For the text-containing cell, return its midpoint in (X, Y) coordinate format. 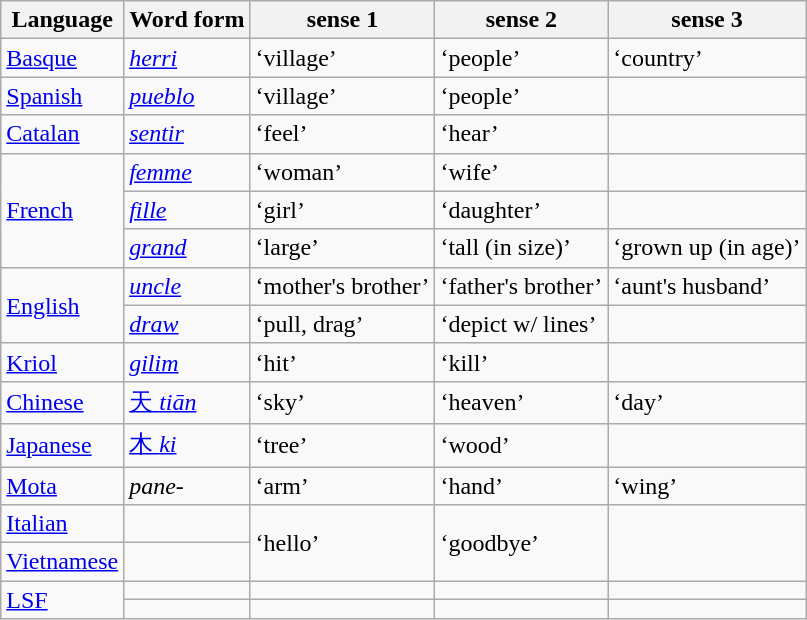
uncle (187, 286)
Mota (62, 485)
sense 2 (522, 20)
‘hit’ (342, 362)
draw (187, 324)
Basque (62, 58)
‘wing’ (707, 485)
‘heaven’ (522, 402)
‘goodbye’ (522, 543)
‘arm’ (342, 485)
Japanese (62, 446)
‘sky’ (342, 402)
天 tiān (187, 402)
‘tall (in size)’ (522, 248)
‘kill’ (522, 362)
Italian (62, 524)
pane- (187, 485)
‘father's brother’ (522, 286)
‘depict w/ lines’ (522, 324)
‘woman’ (342, 172)
LSF (62, 600)
‘mother's brother’ (342, 286)
Chinese (62, 402)
木 ki (187, 446)
‘grown up (in age)’ (707, 248)
femme (187, 172)
‘wood’ (522, 446)
‘daughter’ (522, 210)
Language (62, 20)
Catalan (62, 134)
‘hand’ (522, 485)
English (62, 305)
‘hear’ (522, 134)
French (62, 210)
Vietnamese (62, 562)
‘large’ (342, 248)
‘girl’ (342, 210)
sentir (187, 134)
sense 3 (707, 20)
grand (187, 248)
gilim (187, 362)
Word form (187, 20)
‘pull, drag’ (342, 324)
‘aunt's husband’ (707, 286)
‘wife’ (522, 172)
Kriol (62, 362)
herri (187, 58)
sense 1 (342, 20)
‘feel’ (342, 134)
‘hello’ (342, 543)
‘tree’ (342, 446)
‘country’ (707, 58)
pueblo (187, 96)
fille (187, 210)
‘day’ (707, 402)
Spanish (62, 96)
